Scan for the cell matching the given text and deliver its [x, y] coordinate at center. 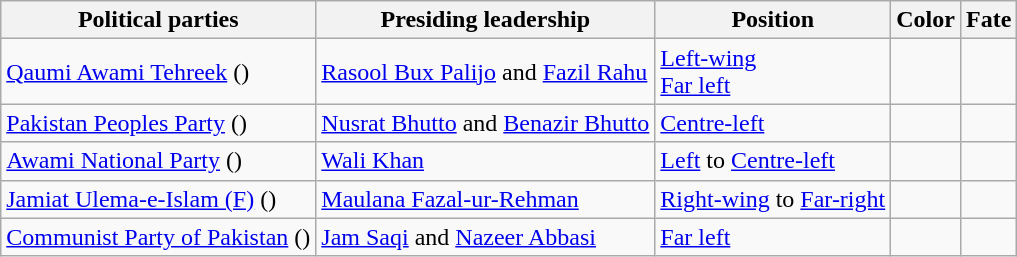
Far left [773, 237]
Jamiat Ulema-e-Islam (F) () [158, 199]
Centre-left [773, 123]
Political parties [158, 20]
Right-wing to Far-right [773, 199]
Presiding leadership [486, 20]
Color [926, 20]
Communist Party of Pakistan () [158, 237]
Awami National Party () [158, 161]
Rasool Bux Palijo and Fazil Rahu [486, 72]
Maulana Fazal-ur-Rehman [486, 199]
Pakistan Peoples Party () [158, 123]
Left-wingFar left [773, 72]
Qaumi Awami Tehreek () [158, 72]
Left to Centre-left [773, 161]
Fate [988, 20]
Nusrat Bhutto and Benazir Bhutto [486, 123]
Jam Saqi and Nazeer Abbasi [486, 237]
Wali Khan [486, 161]
Position [773, 20]
